Return the [X, Y] coordinate for the center point of the cell that contains the specified text.  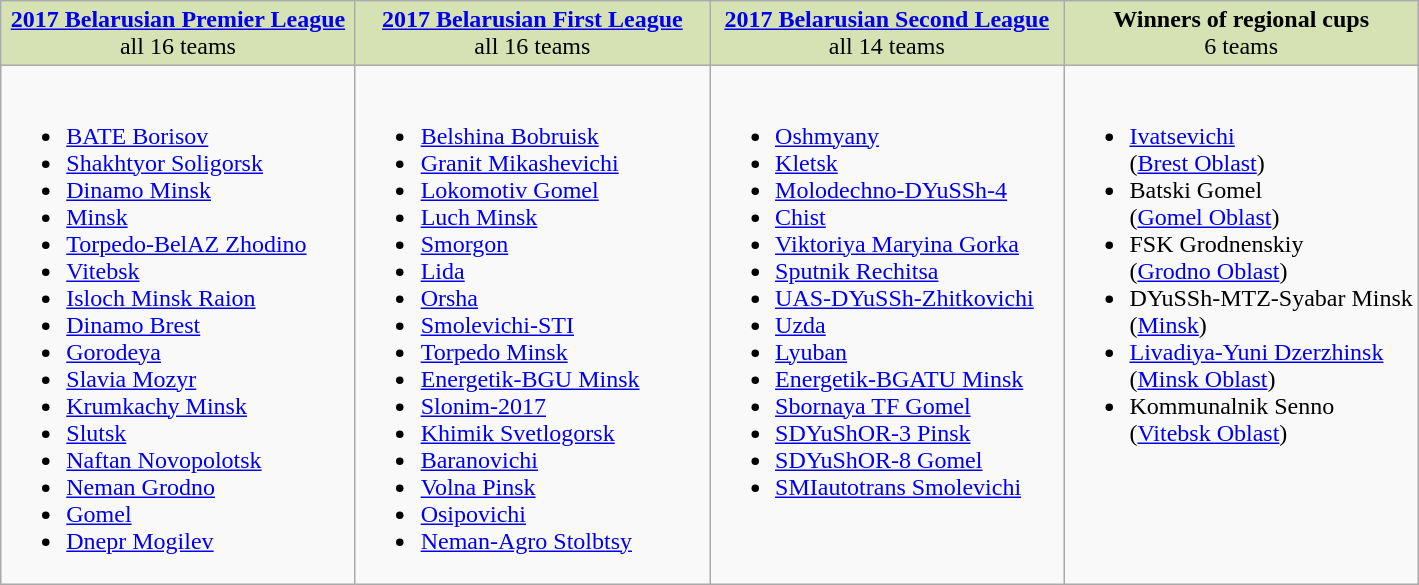
2017 Belarusian First Leagueall 16 teams [532, 34]
Winners of regional cups6 teams [1241, 34]
2017 Belarusian Second Leagueall 14 teams [887, 34]
2017 Belarusian Premier Leagueall 16 teams [178, 34]
